Extract the [x, y] coordinate from the center of the cell holding the provided text.  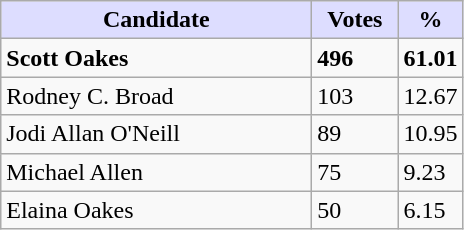
Votes [355, 20]
Rodney C. Broad [156, 96]
61.01 [430, 58]
% [430, 20]
Scott Oakes [156, 58]
103 [355, 96]
6.15 [430, 210]
9.23 [430, 172]
Jodi Allan O'Neill [156, 134]
12.67 [430, 96]
496 [355, 58]
89 [355, 134]
10.95 [430, 134]
50 [355, 210]
Candidate [156, 20]
Elaina Oakes [156, 210]
75 [355, 172]
Michael Allen [156, 172]
